Find where the given text appears and provide that cell's center as [X, Y] coordinate. 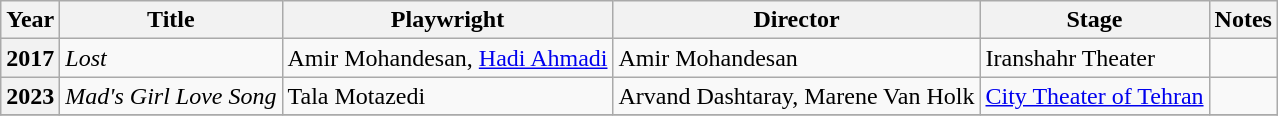
2017 [30, 58]
Director [796, 20]
Iranshahr Theater [1094, 58]
City Theater of Tehran [1094, 96]
Lost [171, 58]
Playwright [448, 20]
Notes [1243, 20]
Amir Mohandesan [796, 58]
Stage [1094, 20]
2023 [30, 96]
Mad's Girl Love Song [171, 96]
Amir Mohandesan, Hadi Ahmadi [448, 58]
Year [30, 20]
Title [171, 20]
Tala Motazedi [448, 96]
Arvand Dashtaray, Marene Van Holk [796, 96]
